Identify which cell holds the provided text, then report its (x, y) central coordinate. 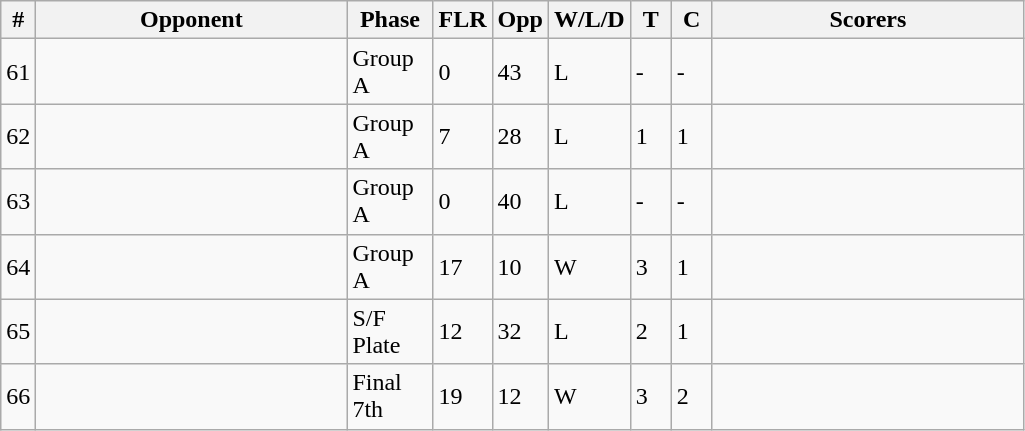
C (692, 20)
65 (18, 332)
T (650, 20)
Final 7th (390, 396)
43 (520, 72)
10 (520, 266)
Scorers (868, 20)
19 (462, 396)
Phase (390, 20)
FLR (462, 20)
# (18, 20)
66 (18, 396)
Opp (520, 20)
Opponent (192, 20)
17 (462, 266)
S/F Plate (390, 332)
28 (520, 136)
40 (520, 202)
63 (18, 202)
W/L/D (589, 20)
64 (18, 266)
62 (18, 136)
32 (520, 332)
61 (18, 72)
7 (462, 136)
